Extract the (x, y) coordinate from the center of the cell holding the provided text.  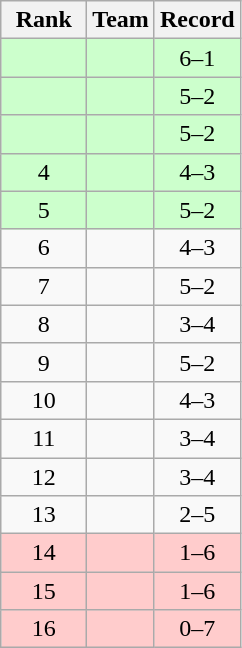
6–1 (197, 58)
Team (121, 20)
Record (197, 20)
13 (44, 515)
11 (44, 438)
0–7 (197, 629)
Rank (44, 20)
2–5 (197, 515)
4 (44, 172)
16 (44, 629)
7 (44, 286)
9 (44, 362)
5 (44, 210)
10 (44, 400)
14 (44, 553)
12 (44, 477)
15 (44, 591)
6 (44, 248)
8 (44, 324)
